Locate the cell with the specified text and output its (X, Y) center coordinate. 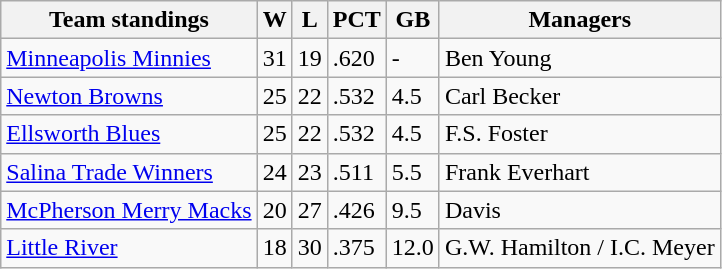
.620 (356, 58)
Team standings (129, 20)
Little River (129, 248)
27 (310, 210)
F.S. Foster (580, 134)
Ellsworth Blues (129, 134)
Managers (580, 20)
G.W. Hamilton / I.C. Meyer (580, 248)
- (412, 58)
Davis (580, 210)
.426 (356, 210)
30 (310, 248)
L (310, 20)
.511 (356, 172)
.375 (356, 248)
20 (274, 210)
5.5 (412, 172)
PCT (356, 20)
9.5 (412, 210)
Frank Everhart (580, 172)
McPherson Merry Macks (129, 210)
Salina Trade Winners (129, 172)
Carl Becker (580, 96)
Newton Browns (129, 96)
18 (274, 248)
31 (274, 58)
Ben Young (580, 58)
12.0 (412, 248)
24 (274, 172)
Minneapolis Minnies (129, 58)
19 (310, 58)
W (274, 20)
GB (412, 20)
23 (310, 172)
